Return the (x, y) coordinate for the center point of the cell that contains the specified text.  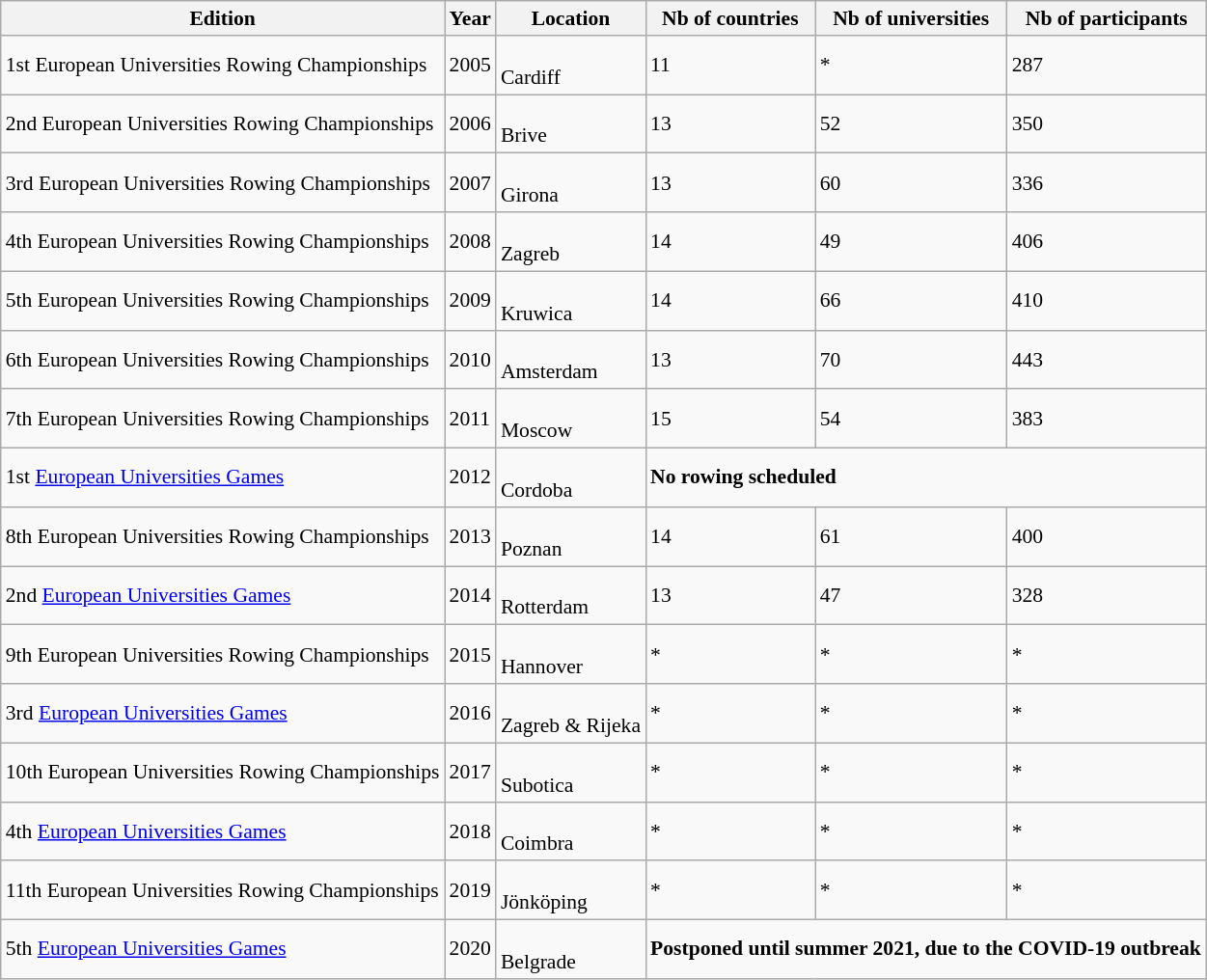
1st European Universities Rowing Championships (223, 66)
383 (1107, 419)
Subotica (571, 772)
4th European Universities Rowing Championships (223, 241)
70 (911, 359)
No rowing scheduled (926, 478)
60 (911, 183)
6th European Universities Rowing Championships (223, 359)
Nb of countries (730, 18)
47 (911, 596)
350 (1107, 123)
Cordoba (571, 478)
54 (911, 419)
52 (911, 123)
400 (1107, 536)
2014 (471, 596)
2006 (471, 123)
Poznan (571, 536)
Zagreb & Rijeka (571, 714)
9th European Universities Rowing Championships (223, 654)
Amsterdam (571, 359)
15 (730, 419)
2019 (471, 891)
2011 (471, 419)
2016 (471, 714)
49 (911, 241)
2008 (471, 241)
4th European Universities Games (223, 831)
10th European Universities Rowing Championships (223, 772)
11th European Universities Rowing Championships (223, 891)
7th European Universities Rowing Championships (223, 419)
3rd European Universities Rowing Championships (223, 183)
287 (1107, 66)
Coimbra (571, 831)
Postponed until summer 2021, due to the COVID-19 outbreak (926, 949)
61 (911, 536)
443 (1107, 359)
66 (911, 301)
3rd European Universities Games (223, 714)
2010 (471, 359)
Location (571, 18)
406 (1107, 241)
Jönköping (571, 891)
2nd European Universities Games (223, 596)
2012 (471, 478)
Year (471, 18)
410 (1107, 301)
2017 (471, 772)
Rotterdam (571, 596)
11 (730, 66)
5th European Universities Games (223, 949)
336 (1107, 183)
Kruwica (571, 301)
2018 (471, 831)
Nb of universities (911, 18)
2015 (471, 654)
Brive (571, 123)
Hannover (571, 654)
Girona (571, 183)
2005 (471, 66)
Zagreb (571, 241)
Belgrade (571, 949)
Cardiff (571, 66)
Nb of participants (1107, 18)
8th European Universities Rowing Championships (223, 536)
2013 (471, 536)
Edition (223, 18)
328 (1107, 596)
Moscow (571, 419)
5th European Universities Rowing Championships (223, 301)
2009 (471, 301)
2nd European Universities Rowing Championships (223, 123)
1st European Universities Games (223, 478)
2007 (471, 183)
2020 (471, 949)
